Locate the cell with the specified text and output its (x, y) center coordinate. 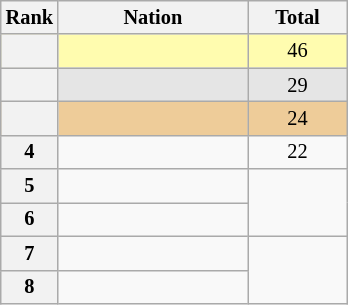
46 (298, 51)
Nation (153, 17)
5 (30, 186)
6 (30, 219)
Total (298, 17)
29 (298, 85)
Rank (30, 17)
7 (30, 253)
22 (298, 152)
4 (30, 152)
8 (30, 287)
24 (298, 118)
